Output the [X, Y] coordinate of the center of the cell containing the given text.  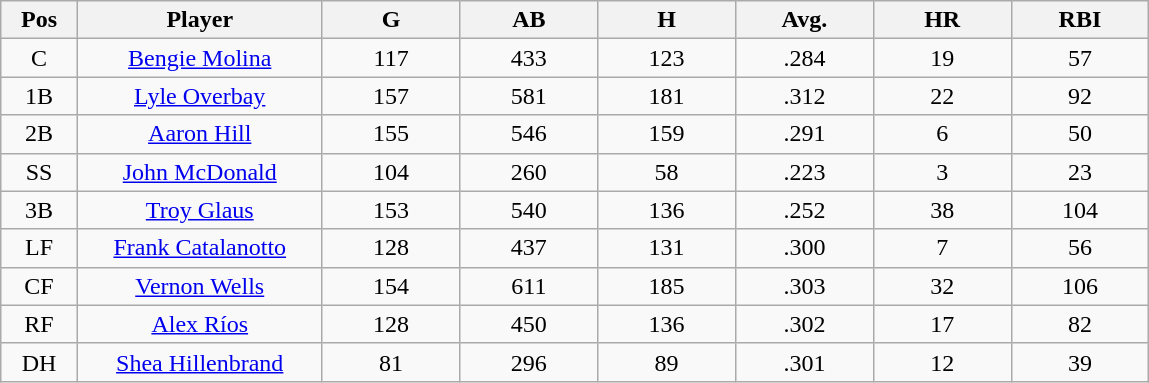
CF [40, 286]
Troy Glaus [200, 210]
57 [1080, 58]
6 [942, 134]
AB [529, 20]
Pos [40, 20]
.301 [804, 362]
58 [667, 172]
Lyle Overbay [200, 96]
.312 [804, 96]
131 [667, 248]
2B [40, 134]
32 [942, 286]
581 [529, 96]
81 [391, 362]
185 [667, 286]
SS [40, 172]
23 [1080, 172]
DH [40, 362]
50 [1080, 134]
1B [40, 96]
G [391, 20]
.223 [804, 172]
7 [942, 248]
.252 [804, 210]
3B [40, 210]
89 [667, 362]
.291 [804, 134]
92 [1080, 96]
Vernon Wells [200, 286]
296 [529, 362]
RF [40, 324]
155 [391, 134]
.303 [804, 286]
17 [942, 324]
260 [529, 172]
153 [391, 210]
123 [667, 58]
John McDonald [200, 172]
157 [391, 96]
C [40, 58]
Frank Catalanotto [200, 248]
82 [1080, 324]
Avg. [804, 20]
.300 [804, 248]
38 [942, 210]
Aaron Hill [200, 134]
Alex Ríos [200, 324]
12 [942, 362]
546 [529, 134]
22 [942, 96]
433 [529, 58]
Bengie Molina [200, 58]
RBI [1080, 20]
450 [529, 324]
Shea Hillenbrand [200, 362]
.302 [804, 324]
437 [529, 248]
611 [529, 286]
19 [942, 58]
106 [1080, 286]
LF [40, 248]
3 [942, 172]
159 [667, 134]
.284 [804, 58]
Player [200, 20]
H [667, 20]
181 [667, 96]
117 [391, 58]
HR [942, 20]
154 [391, 286]
540 [529, 210]
39 [1080, 362]
56 [1080, 248]
